Find where the given text appears and provide that cell's center as (X, Y) coordinate. 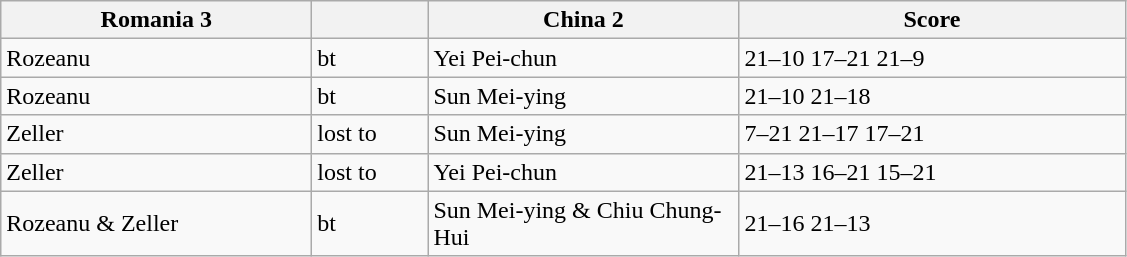
China 2 (584, 20)
Score (932, 20)
21–16 21–13 (932, 224)
7–21 21–17 17–21 (932, 134)
Rozeanu & Zeller (156, 224)
Sun Mei-ying & Chiu Chung-Hui (584, 224)
Romania 3 (156, 20)
21–13 16–21 15–21 (932, 172)
21–10 17–21 21–9 (932, 58)
21–10 21–18 (932, 96)
